Provide the [x, y] coordinate of the cell's center where the given text is located.  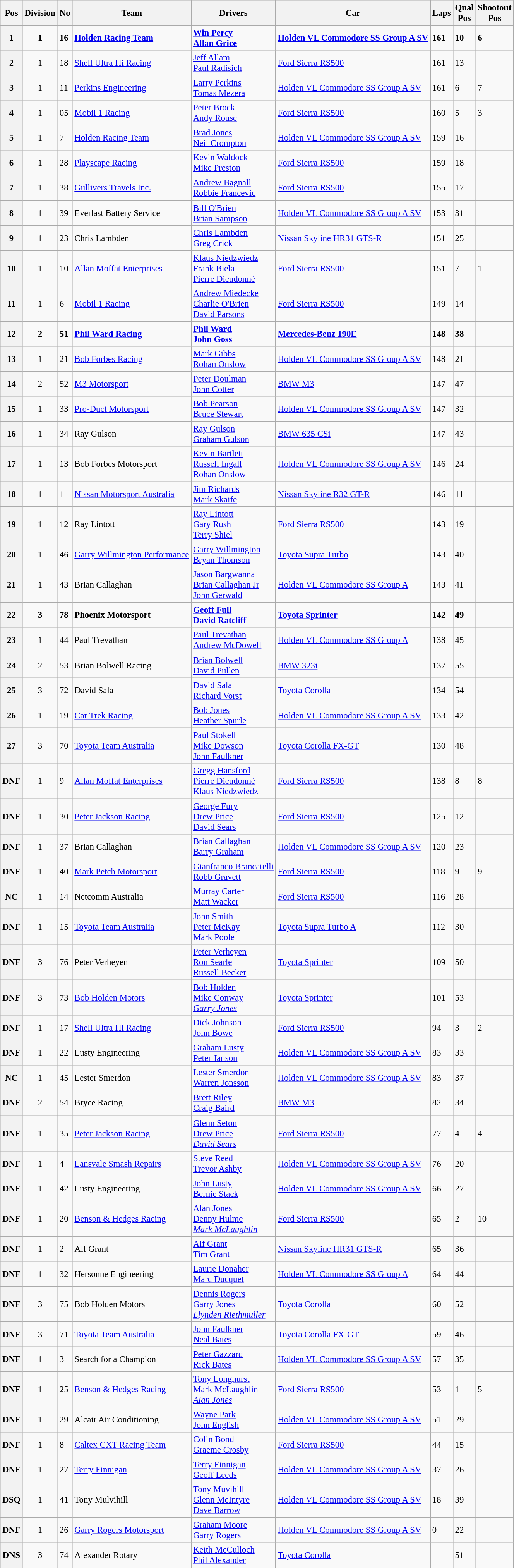
John Smith Peter McKay Mark Poole [234, 927]
Lester Smerdon Warren Jonsson [234, 1078]
Paul Stokell Mike Dowson John Faulkner [234, 745]
David Sala Richard Vorst [234, 691]
75 [65, 1304]
149 [442, 303]
Brad Jones Neil Crompton [234, 138]
Bob Holden Mike Conway Garry Jones [234, 998]
50 [464, 962]
Brian Bolwell David Pullen [234, 665]
31 [464, 213]
Jason Bargwanna Brian Callaghan Jr John Gerwald [234, 585]
36 [464, 1249]
Laurie Donaher Marc Ducquet [234, 1274]
74 [65, 1555]
Bob Forbes Motorsport [132, 464]
Alf Grant [132, 1249]
66 [442, 1188]
Colin Bond Graeme Crosby [234, 1445]
155 [442, 188]
Kevin Bartlett Russell Ingall Rohan Onslow [234, 464]
Netcomm Australia [132, 896]
Garry Rogers Motorsport [132, 1530]
73 [65, 998]
49 [464, 615]
Alf Grant Tim Grant [234, 1249]
133 [442, 715]
101 [442, 998]
Terry Finnigan [132, 1470]
05 [65, 113]
M3 Motorsport [132, 384]
John Faulkner Neal Bates [234, 1335]
Paul Trevathan Andrew McDowell [234, 640]
Ray Gulson [132, 434]
Dick Johnson John Bowe [234, 1028]
Bob Pearson Bruce Stewart [234, 409]
109 [442, 962]
Brian Bolwell Racing [132, 665]
72 [65, 691]
Toyota Supra Turbo [353, 555]
Jeff Allam Paul Radisich [234, 63]
142 [442, 615]
Graham Lusty Peter Janson [234, 1053]
Bryce Racing [132, 1103]
Tony Muvihill Glenn McIntyre Dave Barrow [234, 1500]
Peter Verheyen Ron Searle Russell Becker [234, 962]
Chris Lambden Greg Crick [234, 238]
47 [464, 384]
64 [442, 1274]
Lester Smerdon [132, 1078]
116 [442, 896]
Alexander Rotary [132, 1555]
82 [442, 1103]
Mark Gibbs Rohan Onslow [234, 359]
Nissan Skyline R32 GT-R [353, 495]
Tony Mulvihill [132, 1500]
QualPos [464, 13]
Phoenix Motorsport [132, 615]
Pro-Duct Motorsport [132, 409]
137 [442, 665]
71 [65, 1335]
George Fury Drew Price David Sears [234, 816]
57 [442, 1359]
No [65, 13]
Playscape Racing [132, 163]
153 [442, 213]
BMW 635 CSi [353, 434]
Wayne Park John English [234, 1420]
Win Percy Allan Grice [234, 38]
Mercedes-Benz 190E [353, 334]
Tony Longhurst Mark McLaughlin Alan Jones [234, 1390]
130 [442, 745]
David Sala [132, 691]
Ray Lintott [132, 524]
Phil Ward Racing [132, 334]
Everlast Battery Service [132, 213]
Lansvale Smash Repairs [132, 1164]
Larry Perkins Tomas Mezera [234, 88]
Klaus Niedzwiedz Frank Biela Pierre Dieudonné [234, 268]
Andrew Miedecke Charlie O'Brien David Parsons [234, 303]
DSQ [12, 1500]
Mark Petch Motorsport [132, 872]
Steve Reed Trevor Ashby [234, 1164]
Bob Forbes Racing [132, 359]
Gianfranco Brancatelli Robb Gravett [234, 872]
Bill O'Brien Brian Sampson [234, 213]
60 [442, 1304]
118 [442, 872]
Glenn Seton Drew Price David Sears [234, 1133]
Paul Trevathan [132, 640]
Caltex CXT Racing Team [132, 1445]
160 [442, 113]
Perkins Engineering [132, 88]
Gregg Hansford Pierre Dieudonné Klaus Niedzwiedz [234, 781]
Terry Finnigan Geoff Leeds [234, 1470]
Peter Gazzard Rick Bates [234, 1359]
Pos [12, 13]
Car Trek Racing [132, 715]
Kevin Waldock Mike Preston [234, 163]
Graham Moore Garry Rogers [234, 1530]
Toyota Supra Turbo A [353, 927]
Alcair Air Conditioning [132, 1420]
70 [65, 745]
Phil Ward John Goss [234, 334]
59 [442, 1335]
Chris Lambden [132, 238]
125 [442, 816]
Team [132, 13]
112 [442, 927]
Keith McCulloch Phil Alexander [234, 1555]
55 [464, 665]
Geoff Full David Ratcliff [234, 615]
Dennis Rogers Garry Jones Llynden Riethmuller [234, 1304]
Alan Jones Denny Hulme Mark McLaughlin [234, 1218]
Peter Brock Andy Rouse [234, 113]
Bob Jones Heather Spurle [234, 715]
Nissan Motorsport Australia [132, 495]
Garry Willmington Bryan Thomson [234, 555]
0 [442, 1530]
BMW 323i [353, 665]
120 [442, 847]
Andrew Bagnall Robbie Francevic [234, 188]
Ray Lintott Gary Rush Terry Shiel [234, 524]
Division [40, 13]
Laps [442, 13]
DNS [12, 1555]
Garry Willmington Performance [132, 555]
Gullivers Travels Inc. [132, 188]
Ray Gulson Graham Gulson [234, 434]
Hersonne Engineering [132, 1274]
Drivers [234, 13]
Car [353, 13]
ShootoutPos [495, 13]
134 [442, 691]
Peter Doulman John Cotter [234, 384]
78 [65, 615]
Brett Riley Craig Baird [234, 1103]
John Lusty Bernie Stack [234, 1188]
94 [442, 1028]
Brian Callaghan Barry Graham [234, 847]
Search for a Champion [132, 1359]
48 [464, 745]
77 [442, 1133]
Peter Verheyen [132, 962]
Murray Carter Matt Wacker [234, 896]
Jim Richards Mark Skaife [234, 495]
